Locate the cell with the specified text and output its (x, y) center coordinate. 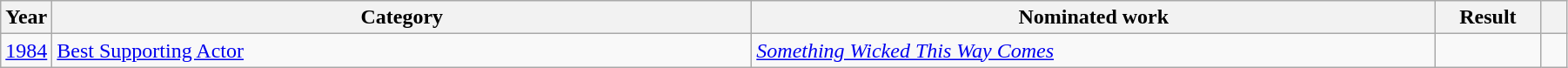
Nominated work (1094, 17)
Something Wicked This Way Comes (1094, 51)
Year (26, 17)
Best Supporting Actor (402, 51)
Result (1488, 17)
Category (402, 17)
1984 (26, 51)
